For the text-containing cell, return its midpoint in [x, y] coordinate format. 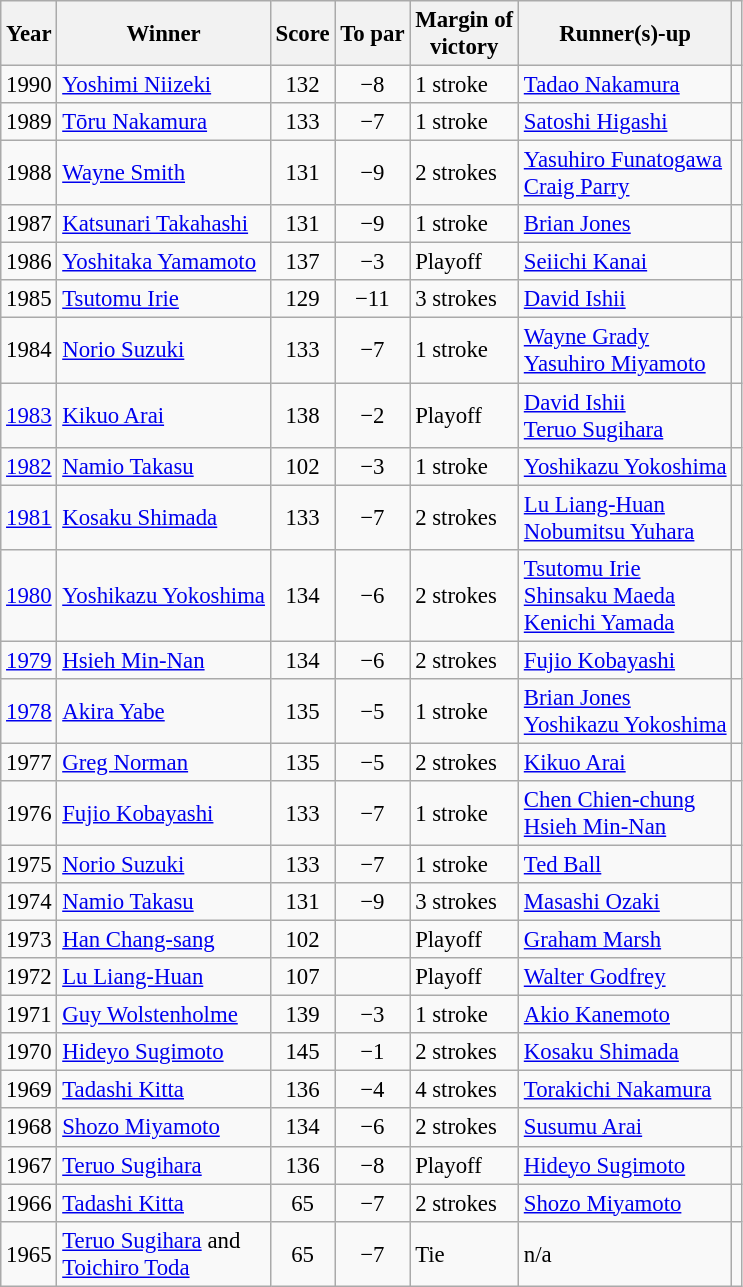
Tōru Nakamura [164, 122]
1986 [29, 262]
1983 [29, 416]
Wayne Smith [164, 174]
139 [302, 1015]
Tie [464, 1254]
Chen Chien-chung Hsieh Min-Nan [626, 814]
To par [372, 34]
−11 [372, 299]
Ted Ball [626, 864]
David Ishii [626, 299]
1989 [29, 122]
Hsieh Min-Nan [164, 660]
Susumu Arai [626, 1128]
1969 [29, 1090]
Year [29, 34]
−2 [372, 416]
1968 [29, 1128]
Runner(s)-up [626, 34]
4 strokes [464, 1090]
Akira Yabe [164, 712]
1966 [29, 1203]
Akio Kanemoto [626, 1015]
Brian Jones Yoshikazu Yokoshima [626, 712]
David Ishii Teruo Sugihara [626, 416]
1990 [29, 85]
−4 [372, 1090]
Teruo Sugihara and Toichiro Toda [164, 1254]
Seiichi Kanai [626, 262]
Yasuhiro Funatogawa Craig Parry [626, 174]
1974 [29, 902]
Guy Wolstenholme [164, 1015]
1970 [29, 1052]
138 [302, 416]
Torakichi Nakamura [626, 1090]
1972 [29, 977]
Tsutomu Irie [164, 299]
1980 [29, 595]
Winner [164, 34]
Score [302, 34]
1985 [29, 299]
Teruo Sugihara [164, 1165]
Brian Jones [626, 224]
Katsunari Takahashi [164, 224]
Yoshitaka Yamamoto [164, 262]
1981 [29, 518]
Lu Liang-Huan [164, 977]
137 [302, 262]
n/a [626, 1254]
Masashi Ozaki [626, 902]
−1 [372, 1052]
Lu Liang-Huan Nobumitsu Yuhara [626, 518]
Greg Norman [164, 762]
1971 [29, 1015]
1975 [29, 864]
Han Chang-sang [164, 940]
145 [302, 1052]
1978 [29, 712]
132 [302, 85]
Graham Marsh [626, 940]
Tsutomu Irie Shinsaku Maeda Kenichi Yamada [626, 595]
1987 [29, 224]
1976 [29, 814]
Yoshimi Niizeki [164, 85]
1984 [29, 350]
1979 [29, 660]
1988 [29, 174]
1973 [29, 940]
107 [302, 977]
Wayne Grady Yasuhiro Miyamoto [626, 350]
129 [302, 299]
Walter Godfrey [626, 977]
1982 [29, 466]
Tadao Nakamura [626, 85]
Satoshi Higashi [626, 122]
Margin ofvictory [464, 34]
1977 [29, 762]
1967 [29, 1165]
1965 [29, 1254]
